Output the [X, Y] coordinate of the center of the cell containing the given text.  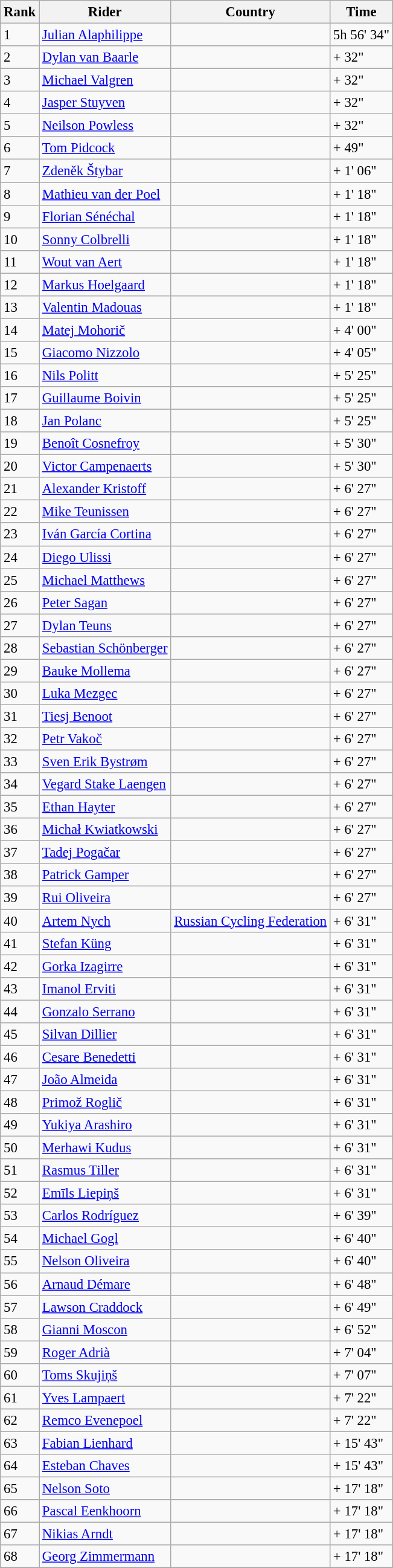
Yves Lampaert [105, 1398]
Russian Cycling Federation [251, 921]
Benoît Cosnefroy [105, 444]
Diego Ulissi [105, 557]
23 [20, 535]
Jasper Stuyven [105, 103]
Nelson Oliveira [105, 1262]
Imanol Erviti [105, 989]
6 [20, 148]
40 [20, 921]
51 [20, 1170]
Country [251, 12]
Petr Vakoč [105, 739]
Vegard Stake Laengen [105, 784]
Sven Erik Bystrøm [105, 762]
Tom Pidcock [105, 148]
Matej Mohorič [105, 330]
Tadej Pogačar [105, 853]
5h 56' 34" [362, 35]
Nelson Soto [105, 1489]
Ethan Hayter [105, 807]
+ 7' 04" [362, 1352]
Artem Nych [105, 921]
+ 6' 49" [362, 1307]
48 [20, 1102]
João Almeida [105, 1080]
19 [20, 444]
45 [20, 1034]
4 [20, 103]
Patrick Gamper [105, 876]
+ 6' 48" [362, 1284]
47 [20, 1080]
13 [20, 308]
67 [20, 1534]
68 [20, 1557]
5 [20, 126]
29 [20, 671]
50 [20, 1148]
Time [362, 12]
+ 4' 05" [362, 353]
Rider [105, 12]
57 [20, 1307]
+ 4' 00" [362, 330]
10 [20, 239]
Emīls Liepiņš [105, 1193]
55 [20, 1262]
Wout van Aert [105, 262]
Michał Kwiatkowski [105, 830]
Rui Oliveira [105, 898]
18 [20, 421]
Merhawi Kudus [105, 1148]
35 [20, 807]
11 [20, 262]
65 [20, 1489]
Sonny Colbrelli [105, 239]
Toms Skujiņš [105, 1375]
+ 7' 07" [362, 1375]
Stefan Küng [105, 943]
+ 6' 52" [362, 1329]
Lawson Craddock [105, 1307]
Remco Evenepoel [105, 1421]
34 [20, 784]
49 [20, 1125]
12 [20, 285]
3 [20, 80]
Alexander Kristoff [105, 489]
Zdeněk Štybar [105, 171]
38 [20, 876]
Georg Zimmermann [105, 1557]
Valentin Madouas [105, 308]
52 [20, 1193]
Florian Sénéchal [105, 216]
Victor Campenaerts [105, 466]
43 [20, 989]
Giacomo Nizzolo [105, 353]
44 [20, 1011]
2 [20, 57]
24 [20, 557]
+ 49" [362, 148]
+ 1' 06" [362, 171]
Michael Gogl [105, 1239]
Dylan van Baarle [105, 57]
16 [20, 375]
33 [20, 762]
Cesare Benedetti [105, 1057]
Carlos Rodríguez [105, 1216]
25 [20, 580]
37 [20, 853]
Iván García Cortina [105, 535]
Gianni Moscon [105, 1329]
58 [20, 1329]
Rank [20, 12]
Markus Hoelgaard [105, 285]
Gonzalo Serrano [105, 1011]
8 [20, 194]
Julian Alaphilippe [105, 35]
Nils Politt [105, 375]
36 [20, 830]
Gorka Izagirre [105, 966]
Fabian Lienhard [105, 1443]
64 [20, 1466]
26 [20, 602]
56 [20, 1284]
7 [20, 171]
14 [20, 330]
46 [20, 1057]
+ 6' 39" [362, 1216]
21 [20, 489]
22 [20, 512]
9 [20, 216]
27 [20, 625]
20 [20, 466]
59 [20, 1352]
15 [20, 353]
Guillaume Boivin [105, 398]
Arnaud Démare [105, 1284]
Pascal Eenkhoorn [105, 1511]
63 [20, 1443]
Michael Matthews [105, 580]
41 [20, 943]
28 [20, 648]
Luka Mezgec [105, 694]
17 [20, 398]
Jan Polanc [105, 421]
Mike Teunissen [105, 512]
Bauke Mollema [105, 671]
54 [20, 1239]
Esteban Chaves [105, 1466]
32 [20, 739]
Neilson Powless [105, 126]
Sebastian Schönberger [105, 648]
Rasmus Tiller [105, 1170]
Roger Adrià [105, 1352]
1 [20, 35]
Dylan Teuns [105, 625]
53 [20, 1216]
42 [20, 966]
60 [20, 1375]
Michael Valgren [105, 80]
66 [20, 1511]
Peter Sagan [105, 602]
Mathieu van der Poel [105, 194]
Yukiya Arashiro [105, 1125]
31 [20, 716]
Nikias Arndt [105, 1534]
Tiesj Benoot [105, 716]
39 [20, 898]
30 [20, 694]
Primož Roglič [105, 1102]
61 [20, 1398]
Silvan Dillier [105, 1034]
62 [20, 1421]
